Pinpoint the cell where the given text exists, returning its (x, y) midpoint coordinate. 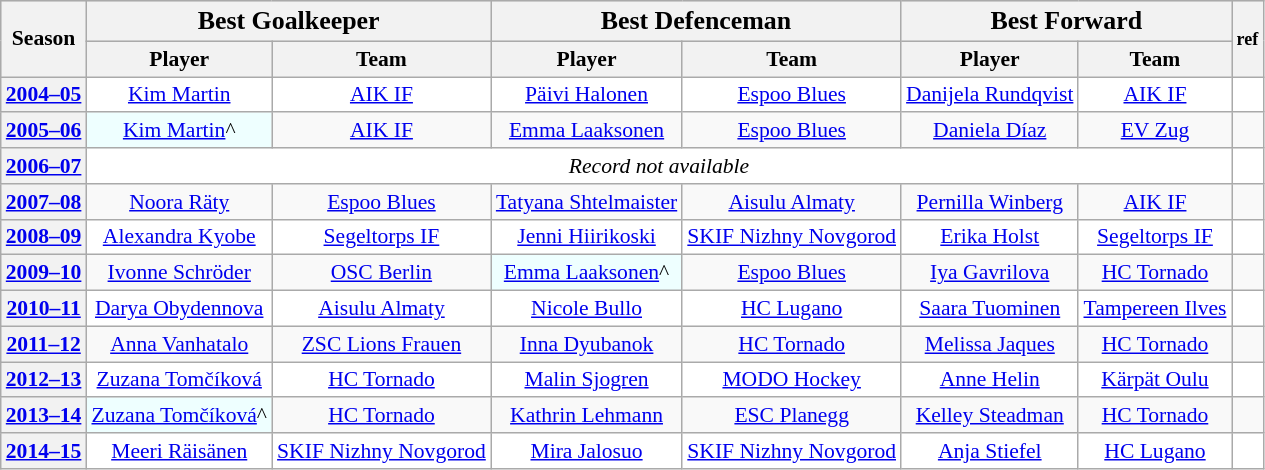
2013–14 (44, 416)
Iya Gavrilova (990, 273)
Kärpät Oulu (1154, 380)
2007–08 (44, 202)
2012–13 (44, 380)
2010–11 (44, 309)
Noora Räty (179, 202)
Ivonne Schröder (179, 273)
Anja Stiefel (990, 451)
Best Defenceman (696, 21)
2009–10 (44, 273)
ref (1248, 39)
Melissa Jaques (990, 344)
Kim Martin (179, 95)
Anna Vanhatalo (179, 344)
Emma Laaksonen (586, 131)
Daniela Díaz (990, 131)
Kim Martin^ (179, 131)
Zuzana Tomčíková (179, 380)
2014–15 (44, 451)
Anne Helin (990, 380)
2008–09 (44, 237)
Best Goalkeeper (288, 21)
Meeri Räisänen (179, 451)
MODO Hockey (792, 380)
Emma Laaksonen^ (586, 273)
ESC Planegg (792, 416)
2011–12 (44, 344)
2006–07 (44, 166)
Mira Jalosuo (586, 451)
Tatyana Shtelmaister (586, 202)
2004–05 (44, 95)
EV Zug (1154, 131)
Erika Holst (990, 237)
Nicole Bullo (586, 309)
Best Forward (1066, 21)
Tampereen Ilves (1154, 309)
Darya Obydennova (179, 309)
Saara Tuominen (990, 309)
Record not available (658, 166)
Danijela Rundqvist (990, 95)
OSC Berlin (382, 273)
Kelley Steadman (990, 416)
ZSC Lions Frauen (382, 344)
Pernilla Winberg (990, 202)
Kathrin Lehmann (586, 416)
Jenni Hiirikoski (586, 237)
Päivi Halonen (586, 95)
Zuzana Tomčíková^ (179, 416)
Season (44, 39)
Inna Dyubanok (586, 344)
Alexandra Kyobe (179, 237)
Malin Sjogren (586, 380)
2005–06 (44, 131)
